For the text-containing cell, return its midpoint in (x, y) coordinate format. 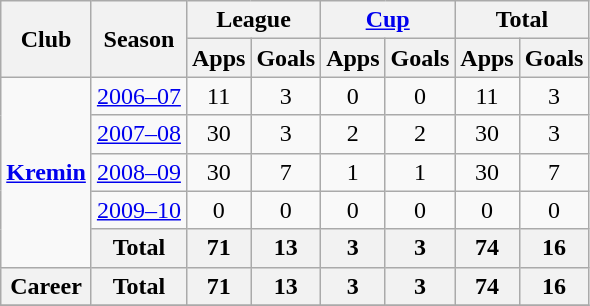
League (253, 20)
Club (46, 39)
2008–09 (138, 172)
Kremin (46, 172)
Cup (388, 20)
Career (46, 286)
2009–10 (138, 210)
2007–08 (138, 134)
2006–07 (138, 96)
Season (138, 39)
